Identify which cell holds the provided text, then report its [x, y] central coordinate. 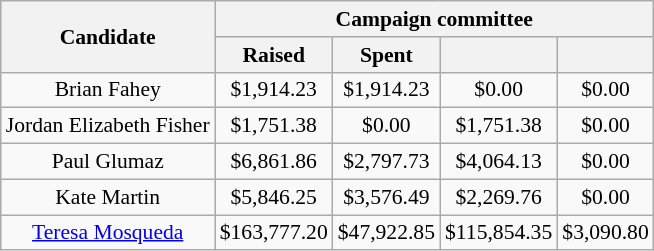
Raised [274, 55]
$5,846.25 [274, 197]
$3,576.49 [386, 197]
Brian Fahey [108, 90]
Jordan Elizabeth Fisher [108, 126]
$2,269.76 [498, 197]
Candidate [108, 36]
$3,090.80 [605, 233]
Campaign committee [434, 19]
Paul Glumaz [108, 162]
Spent [386, 55]
$2,797.73 [386, 162]
Kate Martin [108, 197]
Teresa Mosqueda [108, 233]
$163,777.20 [274, 233]
$47,922.85 [386, 233]
$115,854.35 [498, 233]
$4,064.13 [498, 162]
$6,861.86 [274, 162]
